Return the [x, y] coordinate for the center point of the cell that contains the specified text.  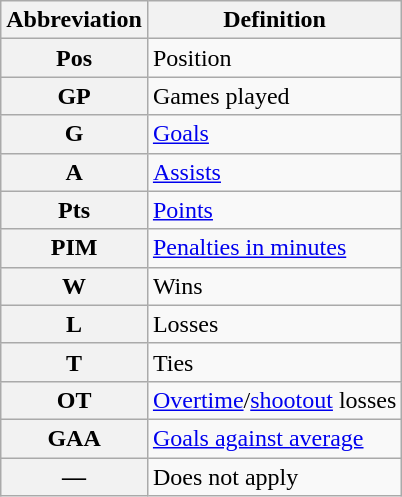
PIM [74, 248]
Pts [74, 210]
A [74, 172]
Penalties in minutes [274, 248]
GP [74, 96]
GAA [74, 438]
L [74, 324]
Wins [274, 286]
Does not apply [274, 477]
Pos [74, 58]
Goals [274, 134]
OT [74, 400]
Abbreviation [74, 20]
T [74, 362]
Overtime/shootout losses [274, 400]
Goals against average [274, 438]
Assists [274, 172]
Points [274, 210]
W [74, 286]
G [74, 134]
Games played [274, 96]
Losses [274, 324]
Ties [274, 362]
Position [274, 58]
— [74, 477]
Definition [274, 20]
